Find where the given text appears and provide that cell's center as (x, y) coordinate. 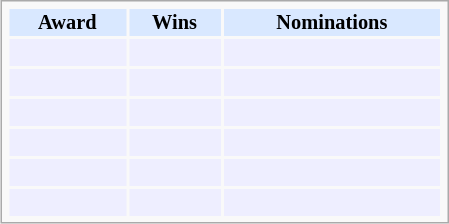
Wins (174, 22)
Nominations (332, 22)
Award (68, 22)
